For the text-containing cell, return its midpoint in (x, y) coordinate format. 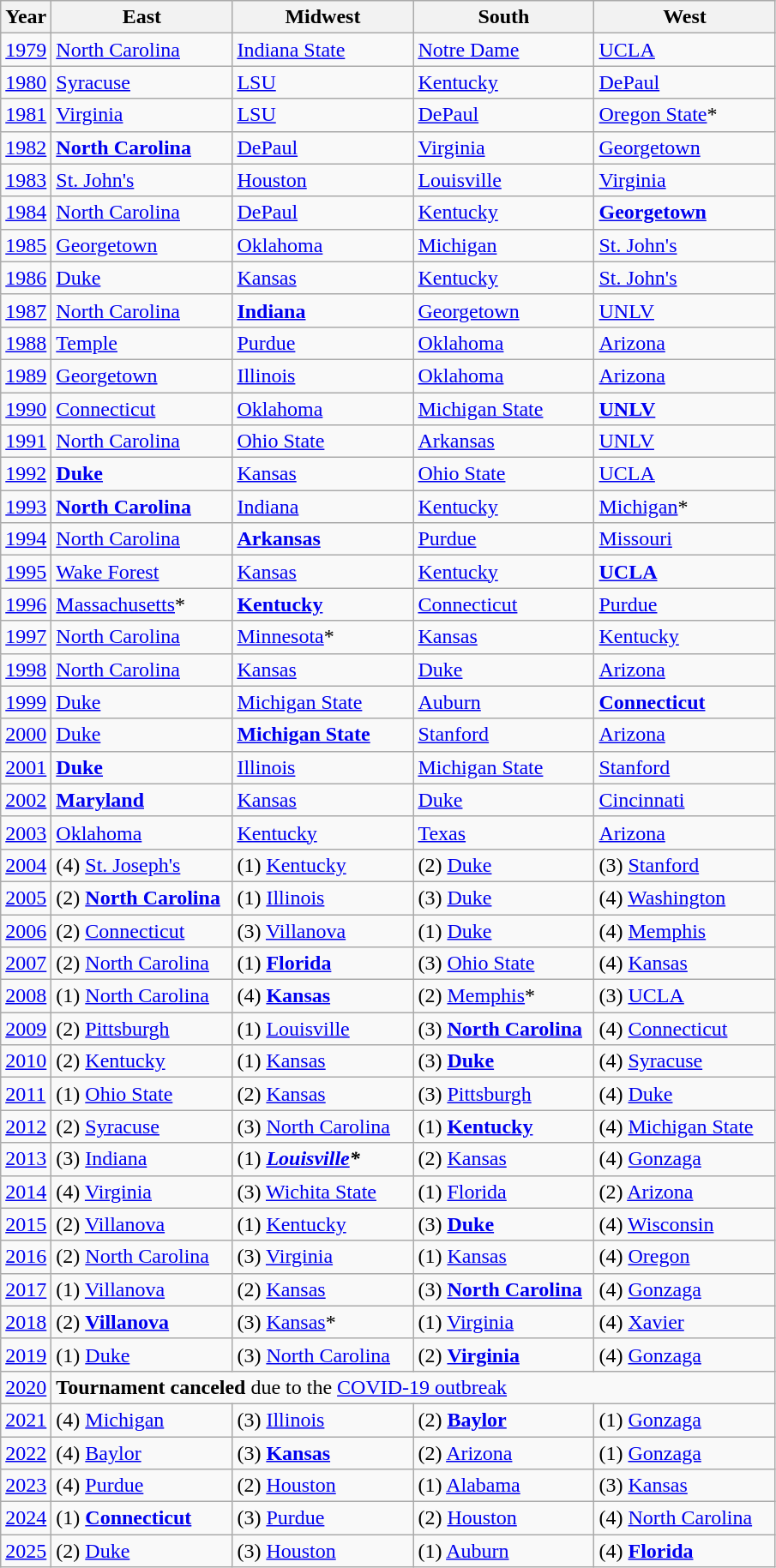
(3) Wichita State (322, 1192)
(4) Purdue (142, 1486)
Oregon State* (684, 115)
2011 (26, 1094)
2003 (26, 832)
2020 (26, 1387)
1984 (26, 213)
1999 (26, 702)
(4) Wisconsin (684, 1224)
1998 (26, 670)
(4) Virginia (142, 1192)
1985 (26, 245)
2002 (26, 800)
(1) Louisville* (322, 1159)
(4) Syracuse (684, 1061)
(4) Baylor (142, 1453)
(1) Louisville (322, 1029)
2014 (26, 1192)
2016 (26, 1257)
1982 (26, 147)
Temple (142, 343)
1983 (26, 180)
(1) Ohio State (142, 1094)
Missouri (684, 539)
Auburn (504, 702)
Midwest (322, 17)
West (684, 17)
East (142, 17)
2025 (26, 1551)
(3) Pittsburgh (504, 1094)
Wake Forest (142, 572)
Michigan* (684, 507)
(4) Michigan State (684, 1126)
(4) Duke (684, 1094)
1981 (26, 115)
2005 (26, 898)
1988 (26, 343)
2022 (26, 1453)
Maryland (142, 800)
(4) Florida (684, 1551)
(3) Stanford (684, 865)
(3) Indiana (142, 1159)
(4) Connecticut (684, 1029)
1987 (26, 310)
(4) Michigan (142, 1420)
(2) Pittsburgh (142, 1029)
1986 (26, 278)
2015 (26, 1224)
(4) St. Joseph's (142, 865)
1979 (26, 50)
2013 (26, 1159)
South (504, 17)
(3) Ohio State (504, 964)
(3) UCLA (684, 996)
2009 (26, 1029)
Indiana State (322, 50)
(1) Auburn (504, 1551)
(2) Connecticut (142, 930)
2012 (26, 1126)
1992 (26, 474)
(3) Kansas* (322, 1322)
(2) Memphis* (504, 996)
(4) Washington (684, 898)
Houston (322, 180)
(3) Villanova (322, 930)
(4) Memphis (684, 930)
1980 (26, 82)
(3) Virginia (322, 1257)
Michigan (504, 245)
Minnesota* (322, 637)
1990 (26, 409)
2023 (26, 1486)
(3) Houston (322, 1551)
Massachusetts* (142, 604)
2004 (26, 865)
(4) Xavier (684, 1322)
Syracuse (142, 82)
2010 (26, 1061)
2006 (26, 930)
1996 (26, 604)
(2) Syracuse (142, 1126)
Louisville (504, 180)
Year (26, 17)
2000 (26, 735)
1991 (26, 442)
(1) North Carolina (142, 996)
Cincinnati (684, 800)
1997 (26, 637)
(3) Illinois (322, 1420)
2021 (26, 1420)
2001 (26, 767)
Notre Dame (504, 50)
(1) Alabama (504, 1486)
Texas (504, 832)
(2) Kentucky (142, 1061)
(1) Villanova (142, 1289)
(2) Virginia (504, 1355)
(3) Purdue (322, 1518)
(4) Oregon (684, 1257)
2019 (26, 1355)
1989 (26, 375)
1995 (26, 572)
(2) Baylor (504, 1420)
1993 (26, 507)
(1) Illinois (322, 898)
(4) North Carolina (684, 1518)
2017 (26, 1289)
1994 (26, 539)
2008 (26, 996)
(1) Virginia (504, 1322)
(1) Connecticut (142, 1518)
2024 (26, 1518)
2007 (26, 964)
2018 (26, 1322)
Tournament canceled due to the COVID-19 outbreak (413, 1387)
